Capture the cell that displays the provided text and extract its (x, y) central coordinate. 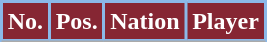
Player (226, 22)
Pos. (76, 22)
Nation (145, 22)
No. (26, 22)
